Identify which cell holds the provided text, then report its (X, Y) central coordinate. 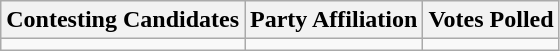
Votes Polled (491, 20)
Party Affiliation (334, 20)
Contesting Candidates (123, 20)
